For the text-containing cell, return its midpoint in [x, y] coordinate format. 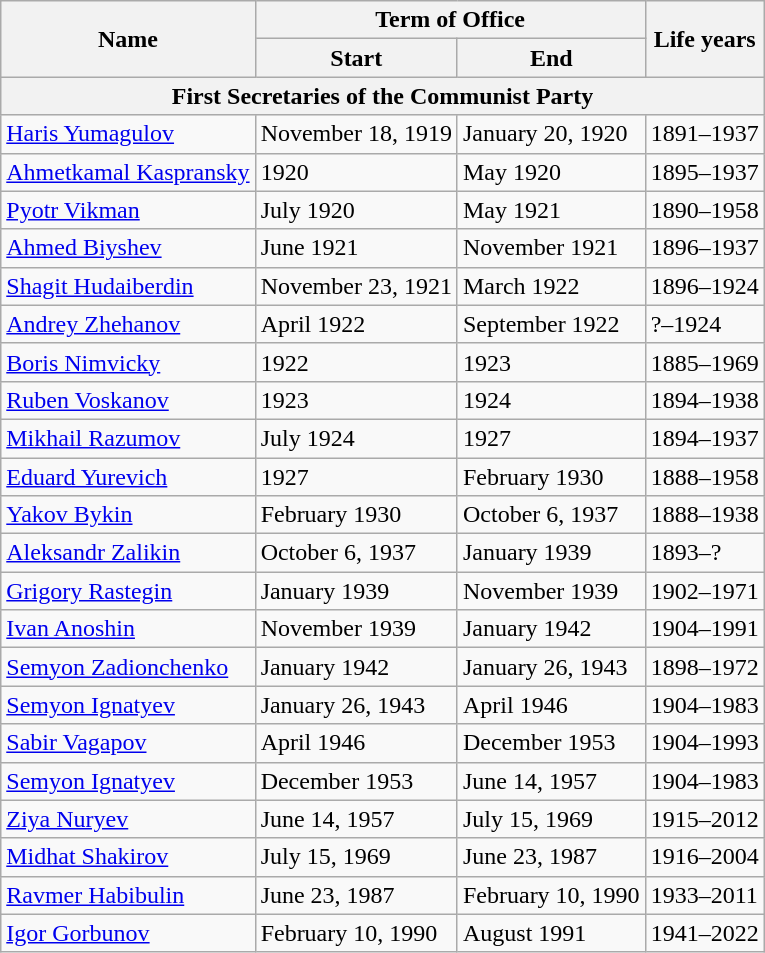
August 1991 [551, 933]
1933–2011 [704, 895]
Life years [704, 39]
1895–1937 [704, 172]
1904–1991 [704, 629]
November 18, 1919 [356, 134]
March 1922 [551, 286]
January 20, 1920 [551, 134]
Igor Gorbunov [128, 933]
Pyotr Vikman [128, 210]
1904–1993 [704, 743]
Haris Yumagulov [128, 134]
1915–2012 [704, 819]
1891–1937 [704, 134]
1896–1924 [704, 286]
1902–1971 [704, 591]
Andrey Zhehanov [128, 324]
Shagit Hudaiberdin [128, 286]
1894–1937 [704, 438]
Term of Office [450, 20]
Grigory Rastegin [128, 591]
End [551, 58]
Name [128, 39]
November 1921 [551, 248]
Sabir Vagapov [128, 743]
1924 [551, 400]
1893–? [704, 553]
?–1924 [704, 324]
1888–1958 [704, 477]
1916–2004 [704, 857]
1920 [356, 172]
Mikhail Razumov [128, 438]
Midhat Shakirov [128, 857]
First Secretaries of the Communist Party [382, 96]
1894–1938 [704, 400]
Ahmed Biyshev [128, 248]
Ivan Anoshin [128, 629]
1922 [356, 362]
Semyon Zadionchenko [128, 667]
September 1922 [551, 324]
Yakov Bykin [128, 515]
Boris Nimvicky [128, 362]
June 1921 [356, 248]
Eduard Yurevich [128, 477]
Ravmer Habibulin [128, 895]
July 1920 [356, 210]
November 23, 1921 [356, 286]
1890–1958 [704, 210]
1896–1937 [704, 248]
May 1920 [551, 172]
Start [356, 58]
July 1924 [356, 438]
Aleksandr Zalikin [128, 553]
1885–1969 [704, 362]
1941–2022 [704, 933]
May 1921 [551, 210]
Ahmetkamal Kaspransky [128, 172]
Ziya Nuryev [128, 819]
April 1922 [356, 324]
1888–1938 [704, 515]
Ruben Voskanov [128, 400]
1898–1972 [704, 667]
